Detect which cell encompasses the target text, then output its (x, y) center coordinate. 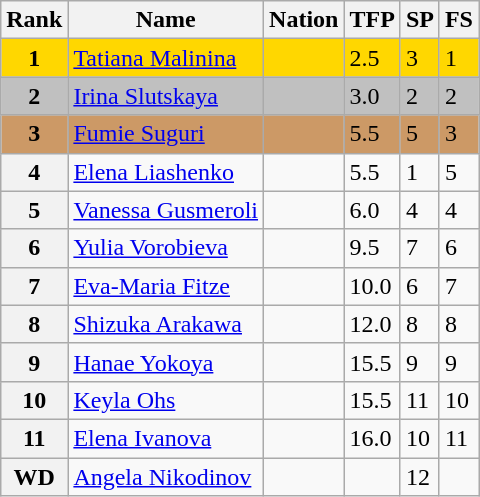
Rank (34, 20)
Tatiana Malinina (166, 58)
Fumie Suguri (166, 134)
FS (458, 20)
Yulia Vorobieva (166, 248)
Elena Liashenko (166, 172)
10.0 (372, 286)
Nation (304, 20)
12.0 (372, 324)
2.5 (372, 58)
Name (166, 20)
WD (34, 477)
Vanessa Gusmeroli (166, 210)
Hanae Yokoya (166, 362)
6.0 (372, 210)
Shizuka Arakawa (166, 324)
12 (420, 477)
9.5 (372, 248)
Angela Nikodinov (166, 477)
Keyla Ohs (166, 400)
TFP (372, 20)
Elena Ivanova (166, 438)
Eva-Maria Fitze (166, 286)
3.0 (372, 96)
Irina Slutskaya (166, 96)
16.0 (372, 438)
SP (420, 20)
